Output the (X, Y) coordinate of the center of the cell containing the given text.  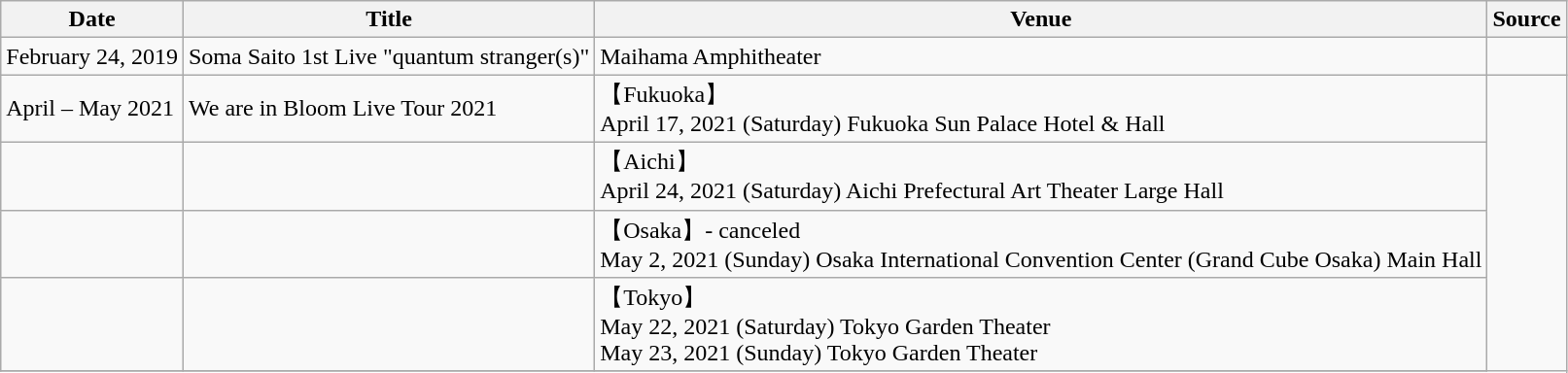
Source (1526, 19)
【Aichi】April 24, 2021 (Saturday) Aichi Prefectural Art Theater Large Hall (1041, 176)
Title (389, 19)
【Fukuoka】April 17, 2021 (Saturday) Fukuoka Sun Palace Hotel & Hall (1041, 109)
February 24, 2019 (92, 56)
【Osaka】- canceledMay 2, 2021 (Sunday) Osaka International Convention Center (Grand Cube Osaka) Main Hall (1041, 244)
Date (92, 19)
Venue (1041, 19)
We are in Bloom Live Tour 2021 (389, 109)
April – May 2021 (92, 109)
【Tokyo】May 22, 2021 (Saturday) Tokyo Garden TheaterMay 23, 2021 (Sunday) Tokyo Garden Theater (1041, 324)
Maihama Amphitheater (1041, 56)
Soma Saito 1st Live "quantum stranger(s)" (389, 56)
